From the cell containing the given text, extract its center point as (x, y) coordinate. 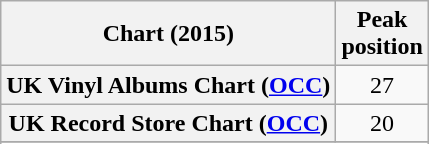
Peakposition (382, 34)
UK Record Store Chart (OCC) (168, 123)
27 (382, 85)
UK Vinyl Albums Chart (OCC) (168, 85)
Chart (2015) (168, 34)
20 (382, 123)
